Determine the [X, Y] coordinate at the center of the cell enclosing the given text.  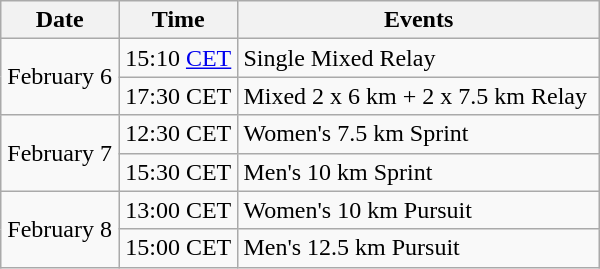
Single Mixed Relay [418, 58]
Mixed 2 x 6 km + 2 x 7.5 km Relay [418, 96]
13:00 CET [178, 210]
Men's 10 km Sprint [418, 172]
15:00 CET [178, 248]
Time [178, 20]
15:30 CET [178, 172]
February 7 [60, 153]
Men's 12.5 km Pursuit [418, 248]
Events [418, 20]
February 8 [60, 229]
12:30 CET [178, 134]
Date [60, 20]
15:10 CET [178, 58]
17:30 CET [178, 96]
Women's 10 km Pursuit [418, 210]
February 6 [60, 77]
Women's 7.5 km Sprint [418, 134]
